From the cell containing the given text, extract its center point as (x, y) coordinate. 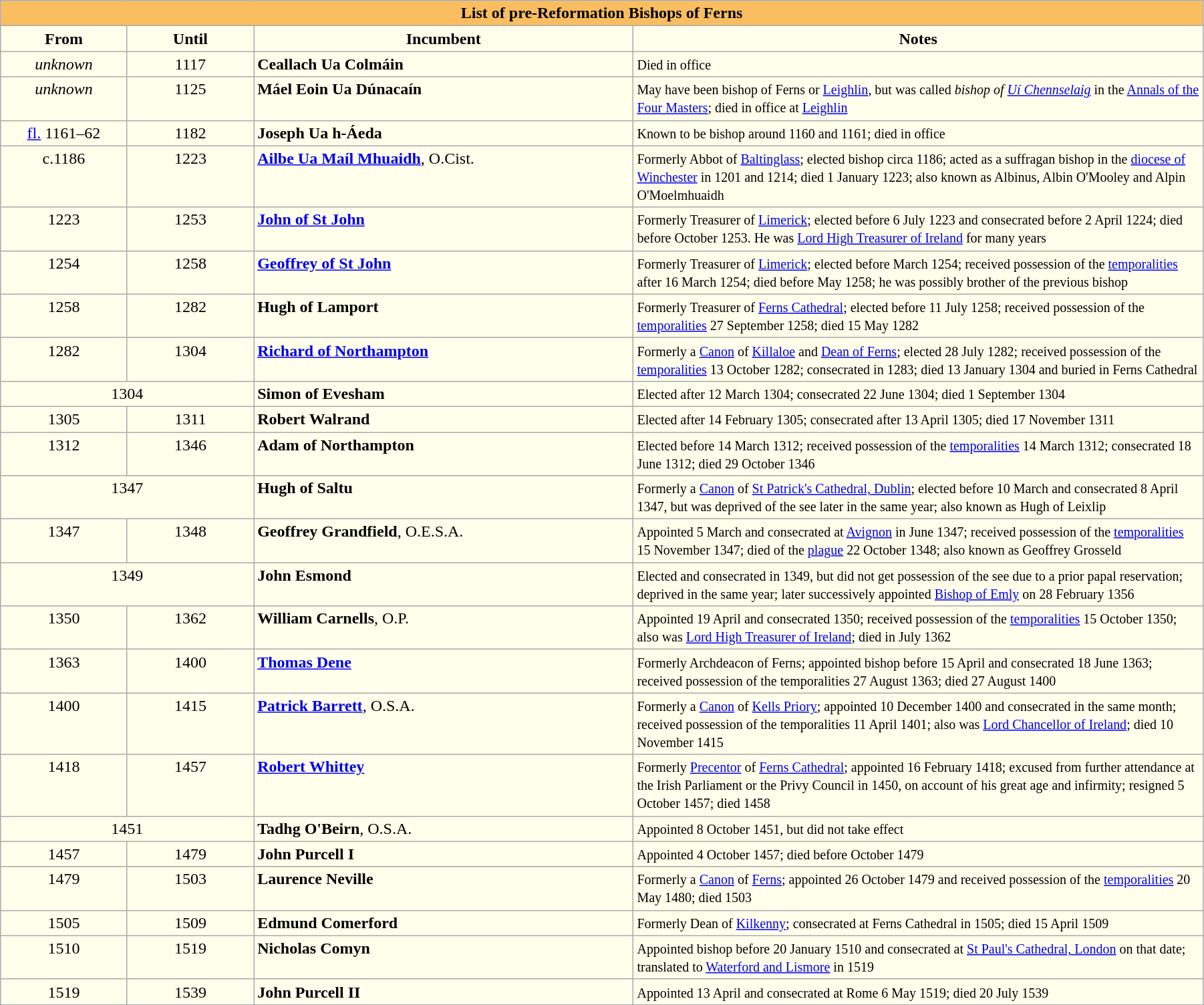
Hugh of Saltu (444, 497)
1125 (190, 99)
1349 (127, 584)
John Purcell I (444, 854)
1253 (190, 229)
Formerly a Canon of Ferns; appointed 26 October 1479 and received possession of the temporalities 20 May 1480; died 1503 (918, 889)
1346 (190, 453)
Elected after 14 February 1305; consecrated after 13 April 1305; died 17 November 1311 (918, 419)
1509 (190, 923)
Edmund Comerford (444, 923)
Adam of Northampton (444, 453)
1418 (64, 785)
Robert Walrand (444, 419)
Tadhg O'Beirn, O.S.A. (444, 829)
List of pre-Reformation Bishops of Ferns (602, 13)
1350 (64, 628)
fl. 1161–62 (64, 133)
1362 (190, 628)
Formerly Treasurer of Ferns Cathedral; elected before 11 July 1258; received possession of the temporalities 27 September 1258; died 15 May 1282 (918, 315)
Patrick Barrett, O.S.A. (444, 724)
1311 (190, 419)
Known to be bishop around 1160 and 1161; died in office (918, 133)
William Carnells, O.P. (444, 628)
Nicholas Comyn (444, 957)
Appointed 13 April and consecrated at Rome 6 May 1519; died 20 July 1539 (918, 992)
Hugh of Lamport (444, 315)
1348 (190, 541)
1182 (190, 133)
Incumbent (444, 39)
Notes (918, 39)
Died in office (918, 64)
1117 (190, 64)
Simon of Evesham (444, 394)
1363 (64, 671)
1451 (127, 829)
Geoffrey of St John (444, 273)
1503 (190, 889)
Máel Eoin Ua Dúnacaín (444, 99)
1312 (64, 453)
1305 (64, 419)
Thomas Dene (444, 671)
1539 (190, 992)
Ailbe Ua Maíl Mhuaidh, O.Cist. (444, 176)
Until (190, 39)
Geoffrey Grandfield, O.E.S.A. (444, 541)
Laurence Neville (444, 889)
1510 (64, 957)
John Esmond (444, 584)
Richard of Northampton (444, 360)
Appointed 4 October 1457; died before October 1479 (918, 854)
John of St John (444, 229)
Appointed 8 October 1451, but did not take effect (918, 829)
1505 (64, 923)
Appointed bishop before 20 January 1510 and consecrated at St Paul's Cathedral, London on that date; translated to Waterford and Lismore in 1519 (918, 957)
Robert Whittey (444, 785)
Ceallach Ua Colmáin (444, 64)
1415 (190, 724)
Elected after 12 March 1304; consecrated 22 June 1304; died 1 September 1304 (918, 394)
1254 (64, 273)
c.1186 (64, 176)
John Purcell II (444, 992)
May have been bishop of Ferns or Leighlin, but was called bishop of Uí Chennselaig in the Annals of the Four Masters; died in office at Leighlin (918, 99)
Elected before 14 March 1312; received possession of the temporalities 14 March 1312; consecrated 18 June 1312; died 29 October 1346 (918, 453)
Joseph Ua h-Áeda (444, 133)
Formerly Dean of Kilkenny; consecrated at Ferns Cathedral in 1505; died 15 April 1509 (918, 923)
From (64, 39)
